Identify which cell holds the provided text, then report its (X, Y) central coordinate. 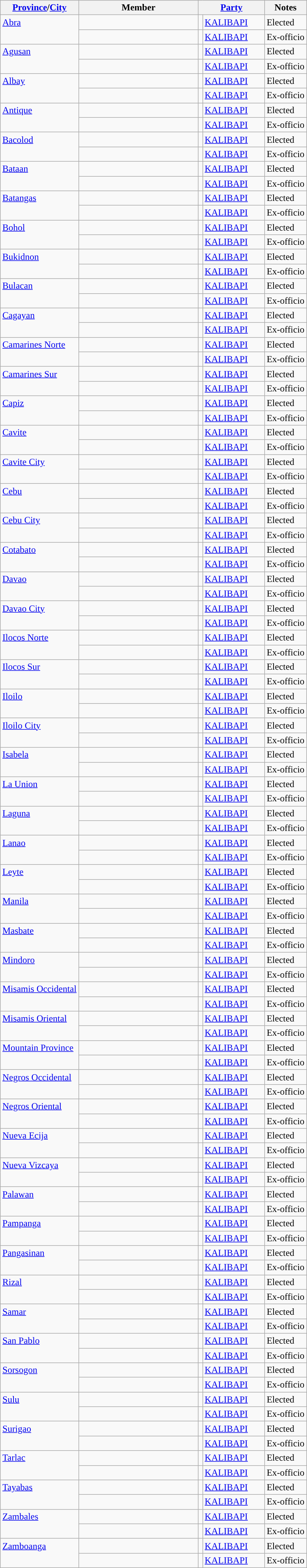
Samar (40, 1319)
Albay (40, 88)
Cebu City (40, 528)
Iloilo City (40, 733)
Camarines Sur (40, 381)
Bukidnon (40, 264)
Bulacan (40, 293)
Tayabas (40, 1494)
Negros Oriental (40, 1113)
Nueva Ecija (40, 1143)
Negros Occidental (40, 1084)
Camarines Norte (40, 352)
Bataan (40, 176)
Capiz (40, 410)
Cagayan (40, 323)
Davao City (40, 615)
Antique (40, 117)
Mountain Province (40, 1055)
Batangas (40, 206)
Rizal (40, 1289)
Province/City (40, 8)
Pangasinan (40, 1260)
San Pablo (40, 1348)
Party (232, 8)
Ilocos Sur (40, 674)
Laguna (40, 821)
Cebu (40, 498)
Cotabato (40, 557)
Zambales (40, 1524)
Misamis Occidental (40, 996)
Member (138, 8)
Palawan (40, 1202)
Isabela (40, 762)
Sulu (40, 1407)
Misamis Oriental (40, 1026)
Abra (40, 30)
Cavite (40, 440)
Sorsogon (40, 1377)
Tarlac (40, 1465)
La Union (40, 791)
Leyte (40, 879)
Bohol (40, 235)
Surigao (40, 1436)
Iloilo (40, 704)
Pampanga (40, 1231)
Notes (285, 8)
Bacolod (40, 147)
Cavite City (40, 469)
Manila (40, 909)
Zamboanga (40, 1553)
Agusan (40, 59)
Mindoro (40, 967)
Masbate (40, 938)
Nueva Vizcaya (40, 1172)
Lanao (40, 850)
Ilocos Norte (40, 645)
Davao (40, 586)
